Output the (X, Y) coordinate of the center of the cell containing the given text.  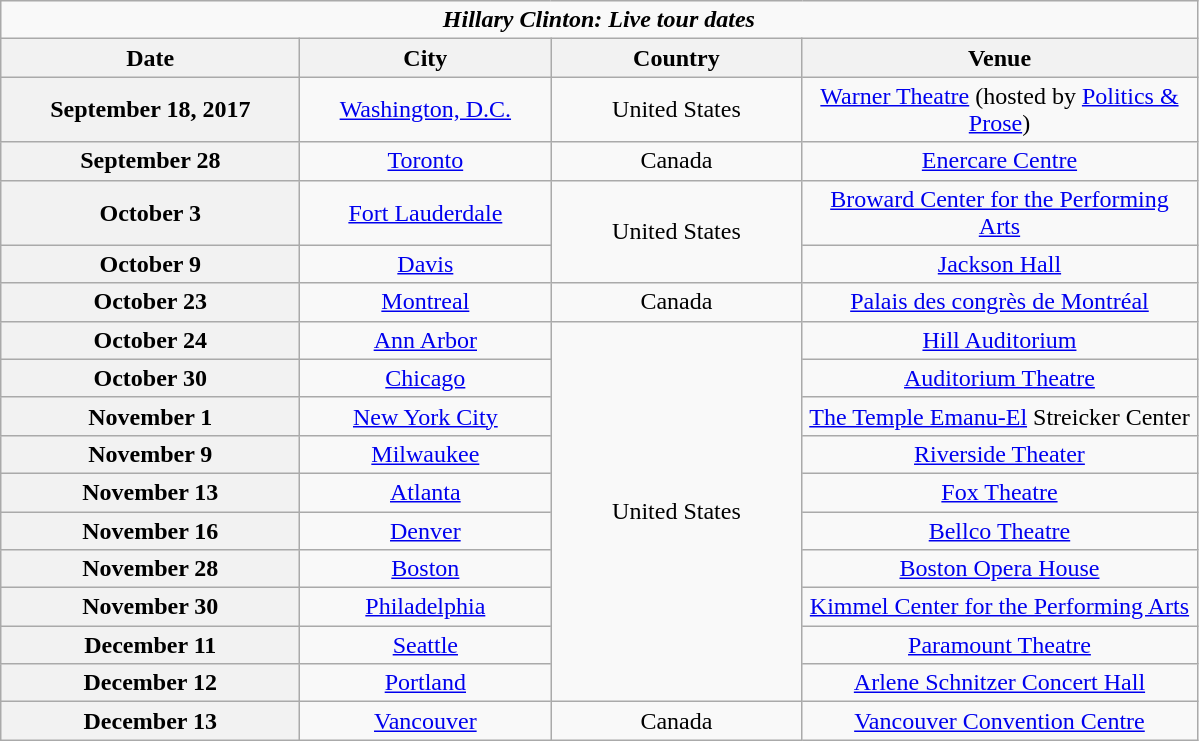
Philadelphia (426, 607)
October 24 (150, 340)
Date (150, 58)
Bellco Theatre (1000, 531)
October 23 (150, 302)
October 30 (150, 378)
Toronto (426, 161)
New York City (426, 416)
October 9 (150, 264)
October 3 (150, 212)
Broward Center for the Performing Arts (1000, 212)
Boston Opera House (1000, 569)
Seattle (426, 645)
November 30 (150, 607)
Denver (426, 531)
Vancouver (426, 721)
Venue (1000, 58)
September 28 (150, 161)
Montreal (426, 302)
December 13 (150, 721)
Auditorium Theatre (1000, 378)
December 11 (150, 645)
Fox Theatre (1000, 492)
Chicago (426, 378)
The Temple Emanu-El Streicker Center (1000, 416)
Milwaukee (426, 454)
Kimmel Center for the Performing Arts (1000, 607)
Boston (426, 569)
Jackson Hall (1000, 264)
Washington, D.C. (426, 110)
City (426, 58)
Arlene Schnitzer Concert Hall (1000, 683)
September 18, 2017 (150, 110)
November 13 (150, 492)
Paramount Theatre (1000, 645)
Ann Arbor (426, 340)
Enercare Centre (1000, 161)
December 12 (150, 683)
Country (676, 58)
Atlanta (426, 492)
Warner Theatre (hosted by Politics & Prose) (1000, 110)
November 1 (150, 416)
Hill Auditorium (1000, 340)
November 16 (150, 531)
Vancouver Convention Centre (1000, 721)
November 9 (150, 454)
Riverside Theater (1000, 454)
Portland (426, 683)
Hillary Clinton: Live tour dates (599, 20)
Palais des congrès de Montréal (1000, 302)
Davis (426, 264)
November 28 (150, 569)
Fort Lauderdale (426, 212)
